Identify which cell holds the provided text, then report its [X, Y] central coordinate. 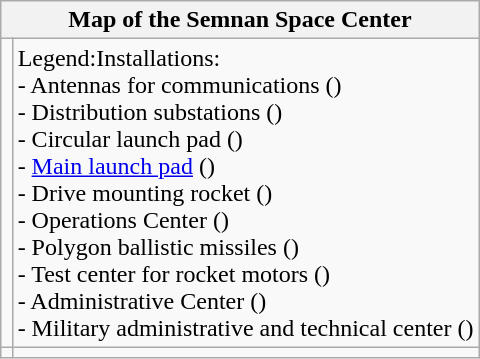
Map of the Semnan Space Center [240, 20]
